Output the (X, Y) coordinate of the center of the cell containing the given text.  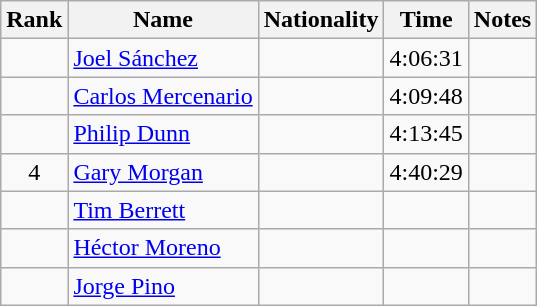
Tim Berrett (163, 210)
Name (163, 20)
Nationality (321, 20)
4:09:48 (426, 96)
Notes (502, 20)
Jorge Pino (163, 286)
Joel Sánchez (163, 58)
4:06:31 (426, 58)
Gary Morgan (163, 172)
Time (426, 20)
4 (34, 172)
Carlos Mercenario (163, 96)
Rank (34, 20)
Philip Dunn (163, 134)
4:13:45 (426, 134)
Héctor Moreno (163, 248)
4:40:29 (426, 172)
